Locate the cell with the specified text and output its (X, Y) center coordinate. 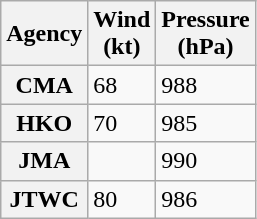
68 (122, 85)
986 (206, 199)
990 (206, 161)
Agency (44, 34)
CMA (44, 85)
Wind(kt) (122, 34)
JMA (44, 161)
80 (122, 199)
988 (206, 85)
JTWC (44, 199)
985 (206, 123)
Pressure(hPa) (206, 34)
70 (122, 123)
HKO (44, 123)
